From the cell containing the given text, extract its center point as [x, y] coordinate. 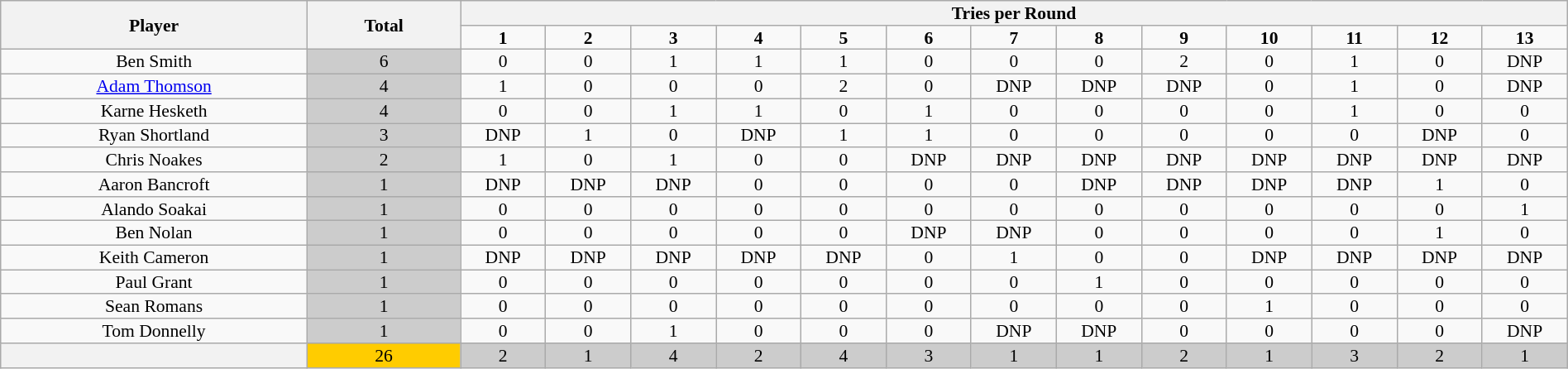
Tries per Round [1014, 13]
7 [1014, 38]
Adam Thomson [154, 87]
Tom Donnelly [154, 331]
Aaron Bancroft [154, 184]
Keith Cameron [154, 258]
Sean Romans [154, 307]
Total [384, 25]
13 [1525, 38]
8 [1098, 38]
9 [1184, 38]
26 [384, 356]
12 [1439, 38]
11 [1355, 38]
Ben Smith [154, 62]
Ryan Shortland [154, 136]
Paul Grant [154, 282]
Alando Soakai [154, 209]
Karne Hesketh [154, 111]
5 [844, 38]
Chris Noakes [154, 160]
10 [1269, 38]
Ben Nolan [154, 233]
Player [154, 25]
